Provide the [X, Y] coordinate of the cell's center where the given text is located.  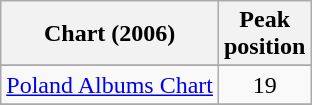
Peakposition [264, 34]
Chart (2006) [110, 34]
19 [264, 85]
Poland Albums Chart [110, 85]
